Scan for the cell matching the given text and deliver its [X, Y] coordinate at center. 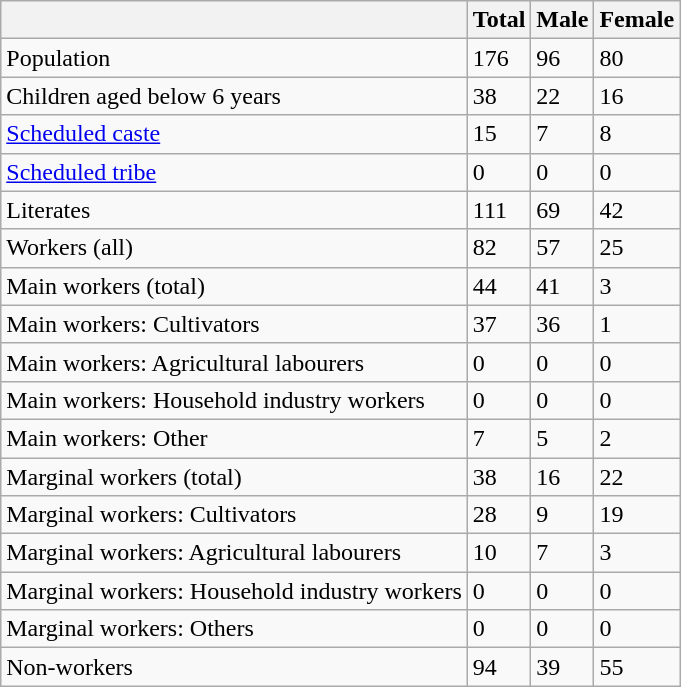
Non-workers [234, 667]
36 [562, 324]
176 [499, 58]
9 [562, 515]
94 [499, 667]
Main workers: Household industry workers [234, 400]
41 [562, 286]
57 [562, 248]
1 [637, 324]
80 [637, 58]
Marginal workers: Household industry workers [234, 591]
Main workers: Cultivators [234, 324]
Male [562, 20]
Main workers: Agricultural labourers [234, 362]
5 [562, 438]
Population [234, 58]
Marginal workers: Agricultural labourers [234, 553]
Total [499, 20]
37 [499, 324]
Marginal workers: Cultivators [234, 515]
8 [637, 134]
42 [637, 210]
Main workers (total) [234, 286]
15 [499, 134]
44 [499, 286]
69 [562, 210]
Children aged below 6 years [234, 96]
19 [637, 515]
Scheduled tribe [234, 172]
Female [637, 20]
25 [637, 248]
96 [562, 58]
Marginal workers: Others [234, 629]
Literates [234, 210]
55 [637, 667]
Marginal workers (total) [234, 477]
82 [499, 248]
Main workers: Other [234, 438]
2 [637, 438]
10 [499, 553]
28 [499, 515]
111 [499, 210]
Workers (all) [234, 248]
39 [562, 667]
Scheduled caste [234, 134]
